Extract the (x, y) coordinate from the center of the cell holding the provided text.  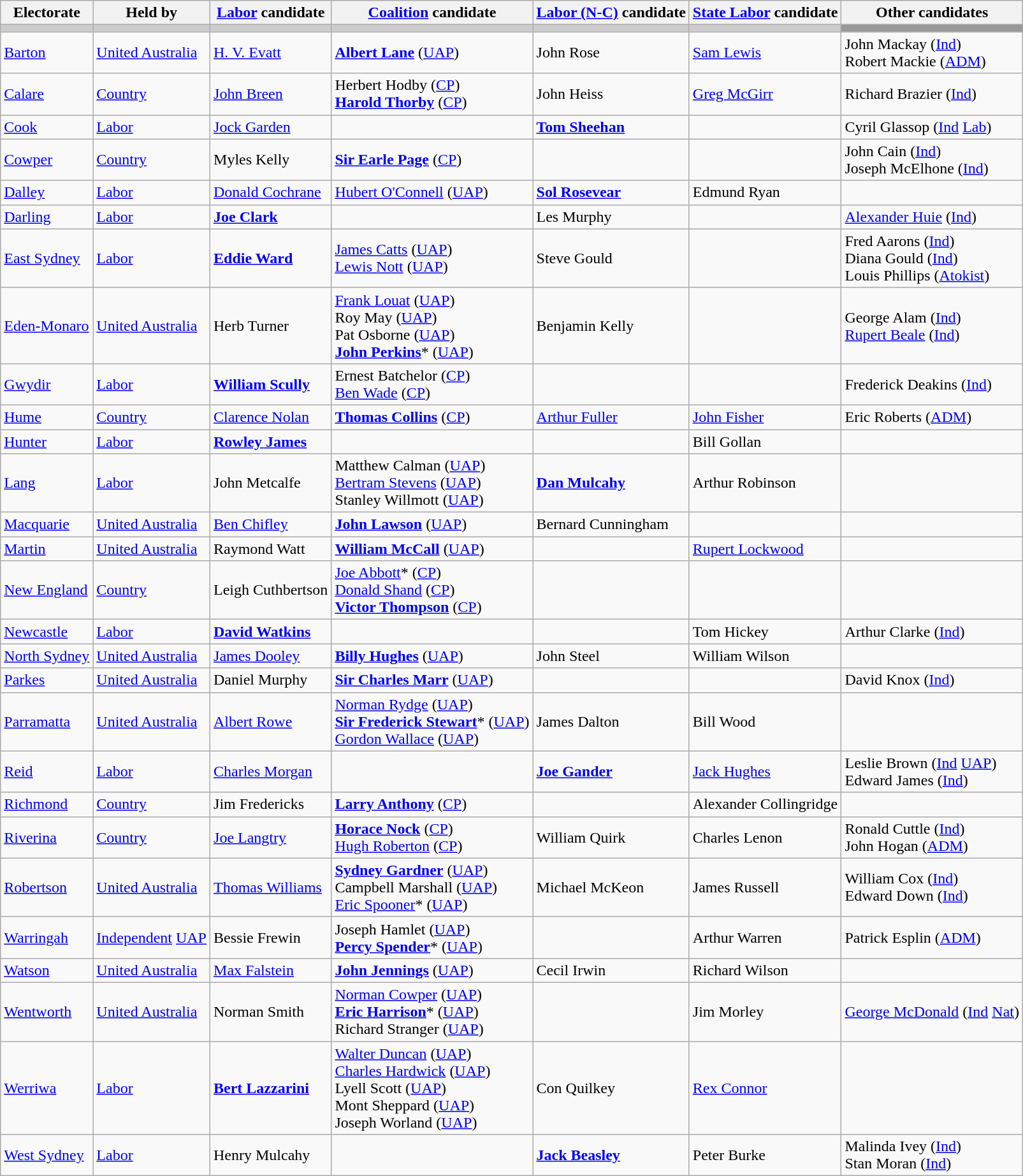
William Wilson (765, 656)
John Mackay (Ind) Robert Mackie (ADM) (932, 52)
East Sydney (47, 258)
Sydney Gardner (UAP)Campbell Marshall (UAP)Eric Spooner* (UAP) (432, 887)
Warringah (47, 937)
Alexander Collingridge (765, 804)
Thomas Collins (CP) (432, 417)
Parramatta (47, 722)
William Quirk (611, 838)
James Catts (UAP)Lewis Nott (UAP) (432, 258)
West Sydney (47, 1155)
Michael McKeon (611, 887)
Robertson (47, 887)
Joseph Hamlet (UAP)Percy Spender* (UAP) (432, 937)
Charles Lenon (765, 838)
Eric Roberts (ADM) (932, 417)
Clarence Nolan (271, 417)
Henry Mulcahy (271, 1155)
Darling (47, 217)
Fred Aarons (Ind)Diana Gould (Ind)Louis Phillips (Atokist) (932, 258)
Jock Garden (271, 127)
William Cox (Ind)Edward Down (Ind) (932, 887)
William McCall (UAP) (432, 549)
Thomas Williams (271, 887)
Reid (47, 771)
Joe Clark (271, 217)
Macquarie (47, 525)
John Breen (271, 94)
John Lawson (UAP) (432, 525)
New England (47, 590)
Arthur Fuller (611, 417)
Albert Rowe (271, 722)
Leigh Cuthbertson (271, 590)
Herb Turner (271, 325)
Jim Morley (765, 1012)
Richard Wilson (765, 970)
Parkes (47, 680)
Albert Lane (UAP) (432, 52)
Bill Gollan (765, 442)
Jim Fredericks (271, 804)
Max Falstein (271, 970)
H. V. Evatt (271, 52)
John Metcalfe (271, 483)
Greg McGirr (765, 94)
John Steel (611, 656)
Frederick Deakins (Ind) (932, 384)
Cook (47, 127)
Matthew Calman (UAP)Bertram Stevens (UAP)Stanley Willmott (UAP) (432, 483)
George Alam (Ind)Rupert Beale (Ind) (932, 325)
Barton (47, 52)
Peter Burke (765, 1155)
Bert Lazzarini (271, 1088)
Hume (47, 417)
David Knox (Ind) (932, 680)
State Labor candidate (765, 13)
Joe Gander (611, 771)
David Watkins (271, 632)
Held by (152, 13)
Donald Cochrane (271, 192)
Raymond Watt (271, 549)
Gwydir (47, 384)
Sir Earle Page (CP) (432, 159)
Electorate (47, 13)
Rowley James (271, 442)
Benjamin Kelly (611, 325)
Ernest Batchelor (CP)Ben Wade (CP) (432, 384)
Horace Nock (CP)Hugh Roberton (CP) (432, 838)
James Dooley (271, 656)
Arthur Robinson (765, 483)
Arthur Clarke (Ind) (932, 632)
Richard Brazier (Ind) (932, 94)
Walter Duncan (UAP)Charles Hardwick (UAP)Lyell Scott (UAP)Mont Sheppard (UAP)Joseph Worland (UAP) (432, 1088)
Calare (47, 94)
Eddie Ward (271, 258)
North Sydney (47, 656)
Edmund Ryan (765, 192)
Rupert Lockwood (765, 549)
John Jennings (UAP) (432, 970)
Billy Hughes (UAP) (432, 656)
Richmond (47, 804)
Cowper (47, 159)
John Cain (Ind)Joseph McElhone (Ind) (932, 159)
Ronald Cuttle (Ind)John Hogan (ADM) (932, 838)
William Scully (271, 384)
Bill Wood (765, 722)
Jack Hughes (765, 771)
James Russell (765, 887)
James Dalton (611, 722)
Norman Smith (271, 1012)
Hunter (47, 442)
Norman Cowper (UAP)Eric Harrison* (UAP)Richard Stranger (UAP) (432, 1012)
Sir Charles Marr (UAP) (432, 680)
Arthur Warren (765, 937)
Other candidates (932, 13)
Newcastle (47, 632)
Alexander Huie (Ind) (932, 217)
Frank Louat (UAP)Roy May (UAP)Pat Osborne (UAP)John Perkins* (UAP) (432, 325)
Werriwa (47, 1088)
Labor (N-C) candidate (611, 13)
Labor candidate (271, 13)
Wentworth (47, 1012)
Larry Anthony (CP) (432, 804)
John Fisher (765, 417)
Tom Hickey (765, 632)
Daniel Murphy (271, 680)
John Rose (611, 52)
Con Quilkey (611, 1088)
Eden-Monaro (47, 325)
Tom Sheehan (611, 127)
Cecil Irwin (611, 970)
Myles Kelly (271, 159)
John Heiss (611, 94)
Malinda Ivey (Ind)Stan Moran (Ind) (932, 1155)
Joe Langtry (271, 838)
Dalley (47, 192)
Martin (47, 549)
Joe Abbott* (CP)Donald Shand (CP)Victor Thompson (CP) (432, 590)
Riverina (47, 838)
Sol Rosevear (611, 192)
Hubert O'Connell (UAP) (432, 192)
Bernard Cunningham (611, 525)
Herbert Hodby (CP)Harold Thorby (CP) (432, 94)
Patrick Esplin (ADM) (932, 937)
Sam Lewis (765, 52)
Independent UAP (152, 937)
Dan Mulcahy (611, 483)
Coalition candidate (432, 13)
Rex Connor (765, 1088)
Cyril Glassop (Ind Lab) (932, 127)
Bessie Frewin (271, 937)
Leslie Brown (Ind UAP)Edward James (Ind) (932, 771)
Steve Gould (611, 258)
George McDonald (Ind Nat) (932, 1012)
Norman Rydge (UAP)Sir Frederick Stewart* (UAP)Gordon Wallace (UAP) (432, 722)
Jack Beasley (611, 1155)
Watson (47, 970)
Les Murphy (611, 217)
Lang (47, 483)
Ben Chifley (271, 525)
Charles Morgan (271, 771)
